Locate the cell with the specified text and output its (X, Y) center coordinate. 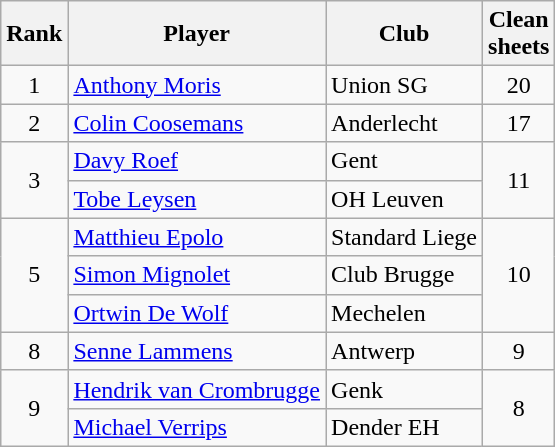
Antwerp (404, 351)
Matthieu Epolo (197, 237)
Dender EH (404, 427)
20 (519, 85)
Cleansheets (519, 34)
Colin Coosemans (197, 123)
10 (519, 275)
Hendrik van Crombrugge (197, 389)
OH Leuven (404, 199)
Ortwin De Wolf (197, 313)
Standard Liege (404, 237)
17 (519, 123)
Mechelen (404, 313)
Union SG (404, 85)
Player (197, 34)
1 (34, 85)
11 (519, 180)
Davy Roef (197, 161)
5 (34, 275)
Simon Mignolet (197, 275)
Genk (404, 389)
Michael Verrips (197, 427)
2 (34, 123)
Rank (34, 34)
Tobe Leysen (197, 199)
Anderlecht (404, 123)
Club Brugge (404, 275)
3 (34, 180)
Senne Lammens (197, 351)
Anthony Moris (197, 85)
Club (404, 34)
Gent (404, 161)
